Pinpoint the cell where the given text exists, returning its [x, y] midpoint coordinate. 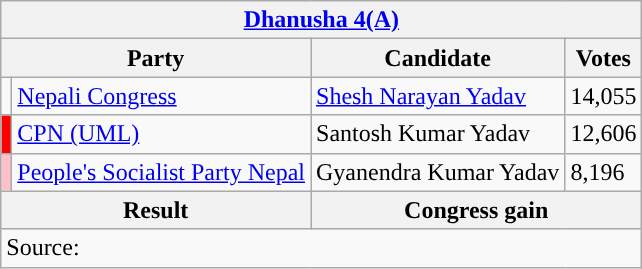
People's Socialist Party Nepal [162, 172]
Source: [322, 248]
Votes [604, 58]
Santosh Kumar Yadav [437, 134]
Gyanendra Kumar Yadav [437, 172]
Dhanusha 4(A) [322, 20]
Shesh Narayan Yadav [437, 96]
14,055 [604, 96]
8,196 [604, 172]
Nepali Congress [162, 96]
Result [156, 210]
CPN (UML) [162, 134]
Candidate [437, 58]
Congress gain [476, 210]
Party [156, 58]
12,606 [604, 134]
